Identify which cell holds the provided text, then report its [X, Y] central coordinate. 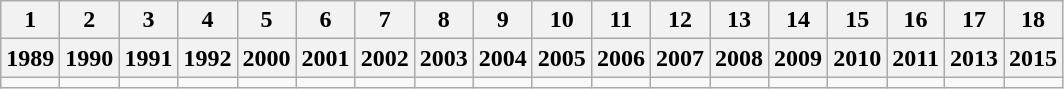
4 [208, 20]
2002 [384, 58]
2 [90, 20]
2008 [740, 58]
18 [1034, 20]
2011 [916, 58]
1992 [208, 58]
3 [148, 20]
12 [680, 20]
2010 [858, 58]
1991 [148, 58]
8 [444, 20]
1990 [90, 58]
2004 [502, 58]
2003 [444, 58]
13 [740, 20]
2006 [620, 58]
5 [266, 20]
2009 [798, 58]
17 [974, 20]
16 [916, 20]
2007 [680, 58]
6 [326, 20]
1 [30, 20]
1989 [30, 58]
10 [562, 20]
2005 [562, 58]
14 [798, 20]
2000 [266, 58]
2013 [974, 58]
2015 [1034, 58]
7 [384, 20]
11 [620, 20]
2001 [326, 58]
9 [502, 20]
15 [858, 20]
